Return the [X, Y] coordinate for the center point of the cell that contains the specified text.  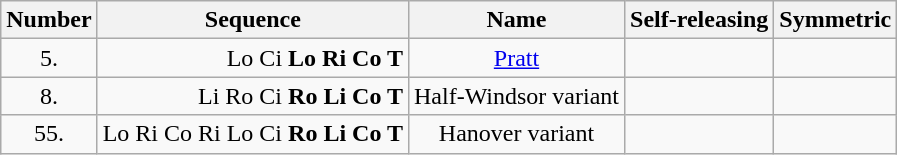
Symmetric [836, 20]
Half-Windsor variant [516, 96]
Lo Ci Lo Ri Co T [252, 58]
Li Ro Ci Ro Li Co T [252, 96]
Number [49, 20]
Self-releasing [700, 20]
Pratt [516, 58]
Sequence [252, 20]
Hanover variant [516, 134]
8. [49, 96]
55. [49, 134]
5. [49, 58]
Name [516, 20]
Lo Ri Co Ri Lo Ci Ro Li Co T [252, 134]
